Scan for the cell matching the given text and deliver its [x, y] coordinate at center. 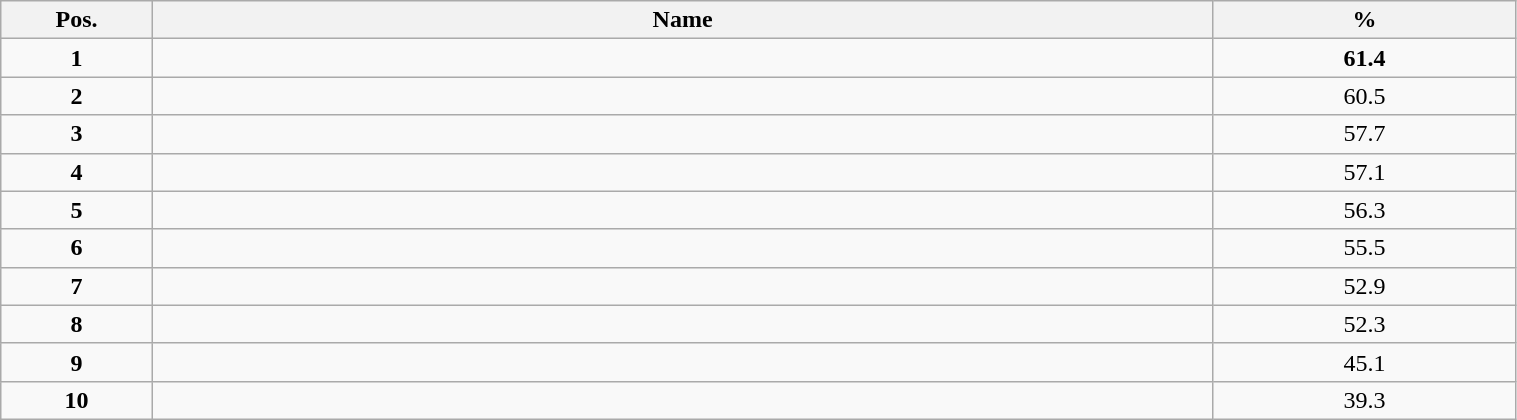
9 [77, 362]
1 [77, 58]
5 [77, 210]
39.3 [1364, 400]
55.5 [1364, 248]
56.3 [1364, 210]
7 [77, 286]
8 [77, 324]
52.3 [1364, 324]
45.1 [1364, 362]
60.5 [1364, 96]
% [1364, 20]
2 [77, 96]
Name [682, 20]
57.7 [1364, 134]
Pos. [77, 20]
4 [77, 172]
10 [77, 400]
3 [77, 134]
52.9 [1364, 286]
57.1 [1364, 172]
61.4 [1364, 58]
6 [77, 248]
